Provide the [x, y] coordinate of the cell's center where the given text is located.  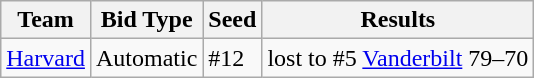
lost to #5 Vanderbilt 79–70 [398, 58]
Automatic [146, 58]
#12 [232, 58]
Bid Type [146, 20]
Team [46, 20]
Harvard [46, 58]
Results [398, 20]
Seed [232, 20]
